Search for the cell housing the specified text and yield its [x, y] center coordinate. 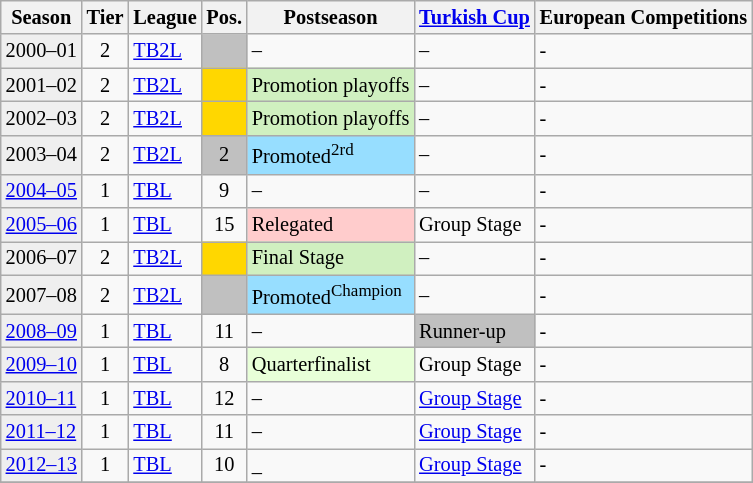
2004–05 [42, 191]
2001–02 [42, 85]
2012–13 [42, 465]
2000–01 [42, 51]
Turkish Cup [474, 17]
2003–04 [42, 154]
League [164, 17]
European Competitions [644, 17]
2002–03 [42, 118]
9 [224, 191]
Runner-up [474, 331]
15 [224, 225]
Pos. [224, 17]
_ [330, 465]
Final Stage [330, 258]
Quarterfinalist [330, 365]
2008–09 [42, 331]
2007–08 [42, 294]
2010–11 [42, 398]
Season [42, 17]
PromotedChampion [330, 294]
2006–07 [42, 258]
Postseason [330, 17]
2011–12 [42, 432]
10 [224, 465]
8 [224, 365]
2005–06 [42, 225]
Tier [106, 17]
2009–10 [42, 365]
12 [224, 398]
Relegated [330, 225]
Promoted2rd [330, 154]
